Detect which cell encompasses the target text, then output its [x, y] center coordinate. 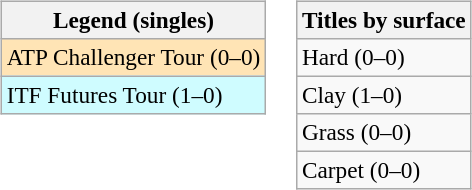
ITF Futures Tour (1–0) [133, 95]
Hard (0–0) [384, 57]
Legend (singles) [133, 20]
Grass (0–0) [384, 133]
Carpet (0–0) [384, 171]
Clay (1–0) [384, 95]
Titles by surface [384, 20]
ATP Challenger Tour (0–0) [133, 57]
